Scan for the cell matching the given text and deliver its [x, y] coordinate at center. 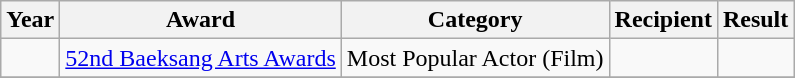
Result [755, 20]
Most Popular Actor (Film) [475, 58]
Category [475, 20]
Year [30, 20]
52nd Baeksang Arts Awards [201, 58]
Award [201, 20]
Recipient [663, 20]
